For the text-containing cell, return its midpoint in [X, Y] coordinate format. 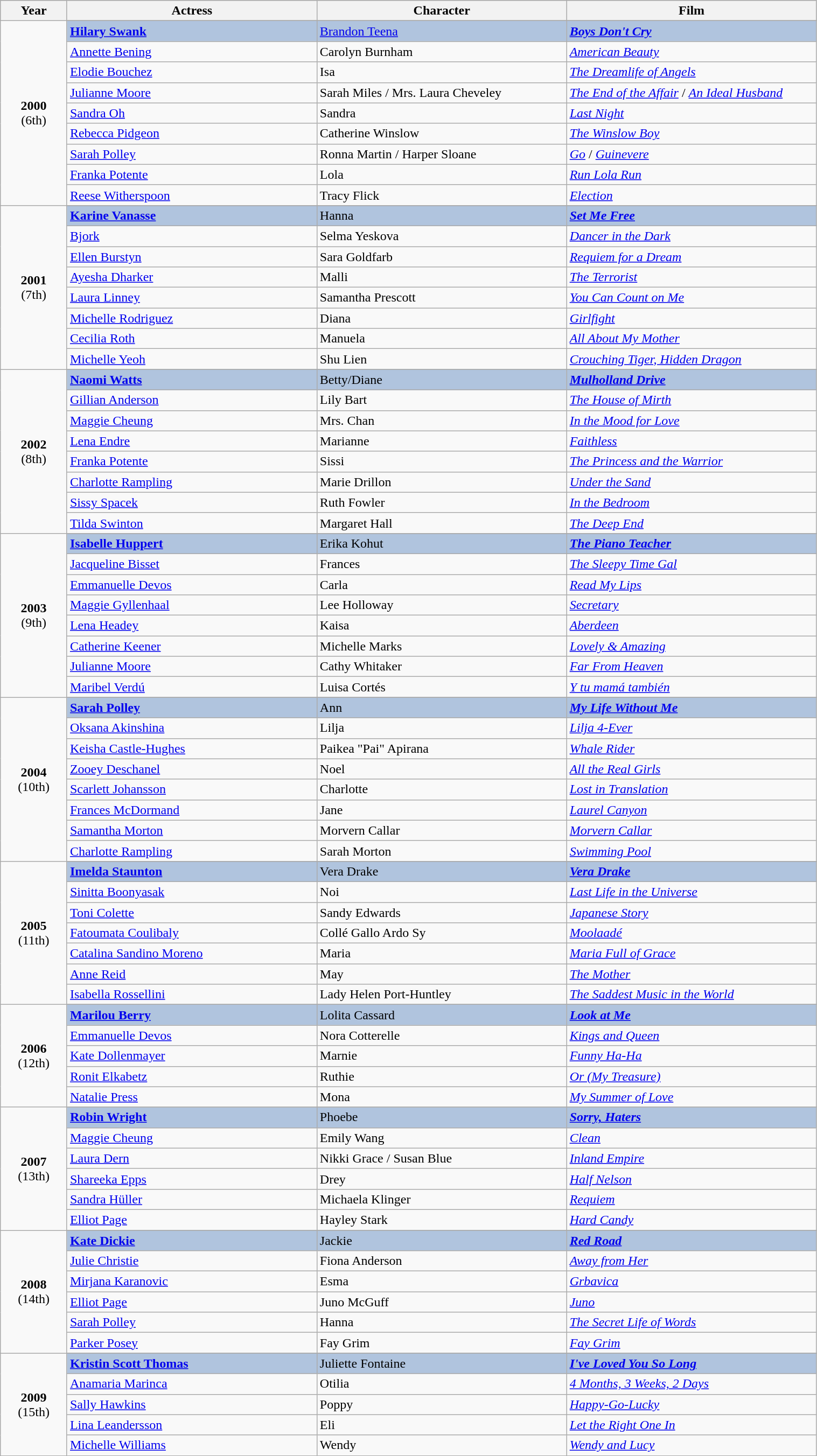
Lolita Cassard [442, 1015]
Lost in Translation [692, 789]
Naomi Watts [192, 380]
Sarah Miles / Mrs. Laura Cheveley [442, 93]
Isa [442, 72]
Aberdeen [692, 626]
4 Months, 3 Weeks, 2 Days [692, 1384]
Laura Linney [192, 298]
Mona [442, 1097]
Tilda Swinton [192, 523]
Isabella Rossellini [192, 995]
Julie Christie [192, 1261]
Frances [442, 564]
Jacqueline Bisset [192, 564]
Run Lola Run [692, 174]
Maria Full of Grace [692, 954]
Ruth Fowler [442, 502]
My Summer of Love [692, 1097]
Kristin Scott Thomas [192, 1363]
The Dreamlife of Angels [692, 72]
Away from Her [692, 1261]
Phoebe [442, 1117]
Catalina Sandino Moreno [192, 954]
Michelle Yeoh [192, 359]
The Sleepy Time Gal [692, 564]
Lily Bart [442, 400]
The Secret Life of Words [692, 1322]
Go / Guinevere [692, 154]
Let the Right One In [692, 1425]
Crouching Tiger, Hidden Dragon [692, 359]
Sissy Spacek [192, 502]
Karine Vanasse [192, 215]
2000(6th) [34, 113]
Sinitta Boonyasak [192, 892]
Laura Dern [192, 1158]
The End of the Affair / An Ideal Husband [692, 93]
Frances McDormand [192, 810]
Tracy Flick [442, 195]
Marnie [442, 1056]
Requiem [692, 1199]
Whale Rider [692, 748]
Ayesha Dharker [192, 277]
Mrs. Chan [442, 421]
Isabelle Huppert [192, 543]
Red Road [692, 1240]
Far From Heaven [692, 667]
Lovely & Amazing [692, 646]
Kings and Queen [692, 1035]
The Winslow Boy [692, 134]
Erika Kohut [442, 543]
Natalie Press [192, 1097]
Marianne [442, 441]
Kate Dickie [192, 1240]
Michelle Marks [442, 646]
Rebecca Pidgeon [192, 134]
The Princess and the Warrior [692, 461]
Year [34, 11]
Or (My Treasure) [692, 1076]
2001(7th) [34, 287]
Maria [442, 954]
Wendy [442, 1445]
My Life Without Me [692, 708]
Secretary [692, 605]
2006(12th) [34, 1056]
Sandra Oh [192, 113]
Michelle Rodriguez [192, 318]
The Piano Teacher [692, 543]
Robin Wright [192, 1117]
Look at Me [692, 1015]
Michaela Klinger [442, 1199]
Last Life in the Universe [692, 892]
2007(13th) [34, 1168]
The Terrorist [692, 277]
Manuela [442, 339]
Reese Witherspoon [192, 195]
2008(14th) [34, 1291]
Otilia [442, 1384]
Betty/Diane [442, 380]
All the Real Girls [692, 769]
Catherine Keener [192, 646]
Lilja [442, 728]
Dancer in the Dark [692, 236]
Annette Bening [192, 52]
Sissi [442, 461]
American Beauty [692, 52]
Anne Reid [192, 974]
Kate Dollenmayer [192, 1056]
Lee Holloway [442, 605]
Japanese Story [692, 913]
Poppy [442, 1404]
Kaisa [442, 626]
Juliette Fontaine [442, 1363]
Ronit Elkabetz [192, 1076]
Read My Lips [692, 584]
May [442, 974]
Charlotte [442, 789]
Sandra [442, 113]
2003(9th) [34, 615]
Maribel Verdú [192, 687]
Character [442, 11]
Juno [692, 1302]
Ann [442, 708]
Wendy and Lucy [692, 1445]
Imelda Staunton [192, 871]
Grbavica [692, 1282]
Noel [442, 769]
Lilja 4-Ever [692, 728]
Film [692, 11]
Swimming Pool [692, 851]
Toni Colette [192, 913]
I've Loved You So Long [692, 1363]
Lola [442, 174]
Clean [692, 1138]
Noi [442, 892]
Ruthie [442, 1076]
Hilary Swank [192, 31]
Shareeka Epps [192, 1179]
Hayley Stark [442, 1220]
Half Nelson [692, 1179]
Drey [442, 1179]
The Deep End [692, 523]
You Can Count on Me [692, 298]
Carolyn Burnham [442, 52]
Catherine Winslow [442, 134]
Samantha Morton [192, 830]
Samantha Prescott [442, 298]
2002(8th) [34, 451]
Esma [442, 1282]
Keisha Castle-Hughes [192, 748]
Selma Yeskova [442, 236]
Zooey Deschanel [192, 769]
2004(10th) [34, 779]
In the Bedroom [692, 502]
Requiem for a Dream [692, 257]
Girlfight [692, 318]
Moolaadé [692, 933]
Happy-Go-Lucky [692, 1404]
The Mother [692, 974]
Shu Lien [442, 359]
Juno McGuff [442, 1302]
Lady Helen Port-Huntley [442, 995]
In the Mood for Love [692, 421]
Oksana Akinshina [192, 728]
Hard Candy [692, 1220]
Carla [442, 584]
Bjork [192, 236]
Sarah Morton [442, 851]
Paikea "Pai" Apirana [442, 748]
Nora Cotterelle [442, 1035]
All About My Mother [692, 339]
Maggie Gyllenhaal [192, 605]
Laurel Canyon [692, 810]
Collé Gallo Ardo Sy [442, 933]
Lena Headey [192, 626]
The House of Mirth [692, 400]
Under the Sand [692, 482]
Actress [192, 11]
Luisa Cortés [442, 687]
Last Night [692, 113]
The Saddest Music in the World [692, 995]
Elodie Bouchez [192, 72]
Lina Leandersson [192, 1425]
Nikki Grace / Susan Blue [442, 1158]
Anamaria Marinca [192, 1384]
Sally Hawkins [192, 1404]
Fatoumata Coulibaly [192, 933]
Cecilia Roth [192, 339]
Jane [442, 810]
Sandra Hüller [192, 1199]
Boys Don't Cry [692, 31]
Sandy Edwards [442, 913]
Ellen Burstyn [192, 257]
Cathy Whitaker [442, 667]
Election [692, 195]
2009(15th) [34, 1404]
Marilou Berry [192, 1015]
Scarlett Johansson [192, 789]
Lena Endre [192, 441]
Faithless [692, 441]
Fiona Anderson [442, 1261]
Jackie [442, 1240]
Michelle Williams [192, 1445]
Sorry, Haters [692, 1117]
Margaret Hall [442, 523]
Inland Empire [692, 1158]
2005(11th) [34, 933]
Eli [442, 1425]
Gillian Anderson [192, 400]
Emily Wang [442, 1138]
Mirjana Karanovic [192, 1282]
Malli [442, 277]
Sara Goldfarb [442, 257]
Mulholland Drive [692, 380]
Funny Ha-Ha [692, 1056]
Brandon Teena [442, 31]
Marie Drillon [442, 482]
Diana [442, 318]
Y tu mamá también [692, 687]
Ronna Martin / Harper Sloane [442, 154]
Set Me Free [692, 215]
Parker Posey [192, 1343]
